Scan for the cell matching the given text and deliver its (X, Y) coordinate at center. 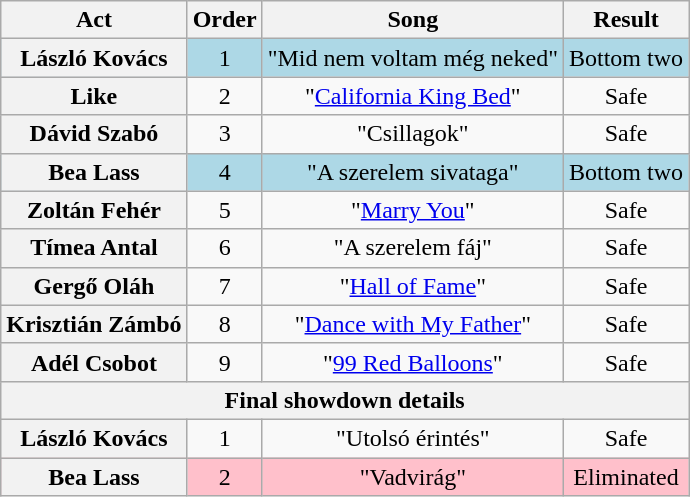
Like (94, 96)
Order (224, 20)
Song (412, 20)
Zoltán Fehér (94, 210)
Act (94, 20)
9 (224, 362)
Dávid Szabó (94, 134)
"Vadvirág" (412, 477)
"Marry You" (412, 210)
4 (224, 172)
3 (224, 134)
"Dance with My Father" (412, 324)
"California King Bed" (412, 96)
5 (224, 210)
7 (224, 286)
"Hall of Fame" (412, 286)
8 (224, 324)
Krisztián Zámbó (94, 324)
"A szerelem fáj" (412, 248)
Final showdown details (345, 400)
"Csillagok" (412, 134)
Adél Csobot (94, 362)
Eliminated (626, 477)
Result (626, 20)
6 (224, 248)
"A szerelem sivataga" (412, 172)
"Mid nem voltam még neked" (412, 58)
"99 Red Balloons" (412, 362)
Tímea Antal (94, 248)
"Utolsó érintés" (412, 438)
Gergő Oláh (94, 286)
